Find where the given text appears and provide that cell's center as (x, y) coordinate. 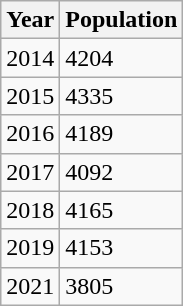
2016 (30, 134)
3805 (122, 286)
2015 (30, 96)
Population (122, 20)
Year (30, 20)
2019 (30, 248)
2018 (30, 210)
2017 (30, 172)
4335 (122, 96)
2021 (30, 286)
4092 (122, 172)
4189 (122, 134)
4153 (122, 248)
2014 (30, 58)
4204 (122, 58)
4165 (122, 210)
